From the cell containing the given text, extract its center point as (x, y) coordinate. 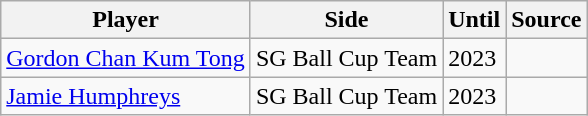
Until (474, 20)
Source (546, 20)
Player (126, 20)
Side (346, 20)
Jamie Humphreys (126, 96)
Gordon Chan Kum Tong (126, 58)
